From the cell containing the given text, extract its center point as [X, Y] coordinate. 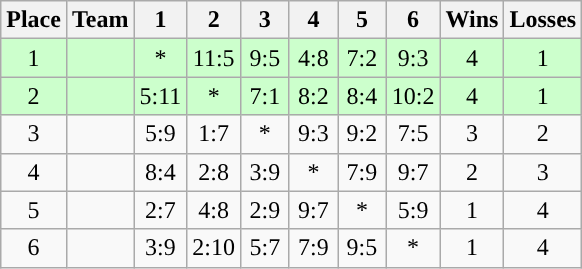
2:7 [160, 210]
Losses [543, 20]
1:7 [214, 134]
7:5 [413, 134]
8:2 [314, 96]
2:8 [214, 172]
Team [100, 20]
7:1 [266, 96]
5:11 [160, 96]
Place [34, 20]
2:9 [266, 210]
9:2 [362, 134]
10:2 [413, 96]
Wins [472, 20]
5:7 [266, 248]
11:5 [214, 58]
7:2 [362, 58]
2:10 [214, 248]
